Provide the (X, Y) coordinate of the cell's center where the given text is located.  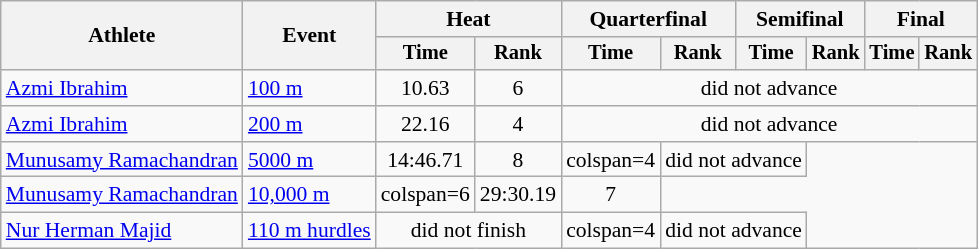
8 (518, 160)
200 m (310, 124)
did not finish (468, 231)
Athlete (122, 36)
Final (920, 19)
colspan=6 (426, 195)
22.16 (426, 124)
Quarterfinal (648, 19)
Heat (468, 19)
6 (518, 88)
7 (610, 195)
10,000 m (310, 195)
110 m hurdles (310, 231)
14:46.71 (426, 160)
Semifinal (800, 19)
Nur Herman Majid (122, 231)
5000 m (310, 160)
100 m (310, 88)
29:30.19 (518, 195)
10.63 (426, 88)
4 (518, 124)
Event (310, 36)
